Detect which cell encompasses the target text, then output its [X, Y] center coordinate. 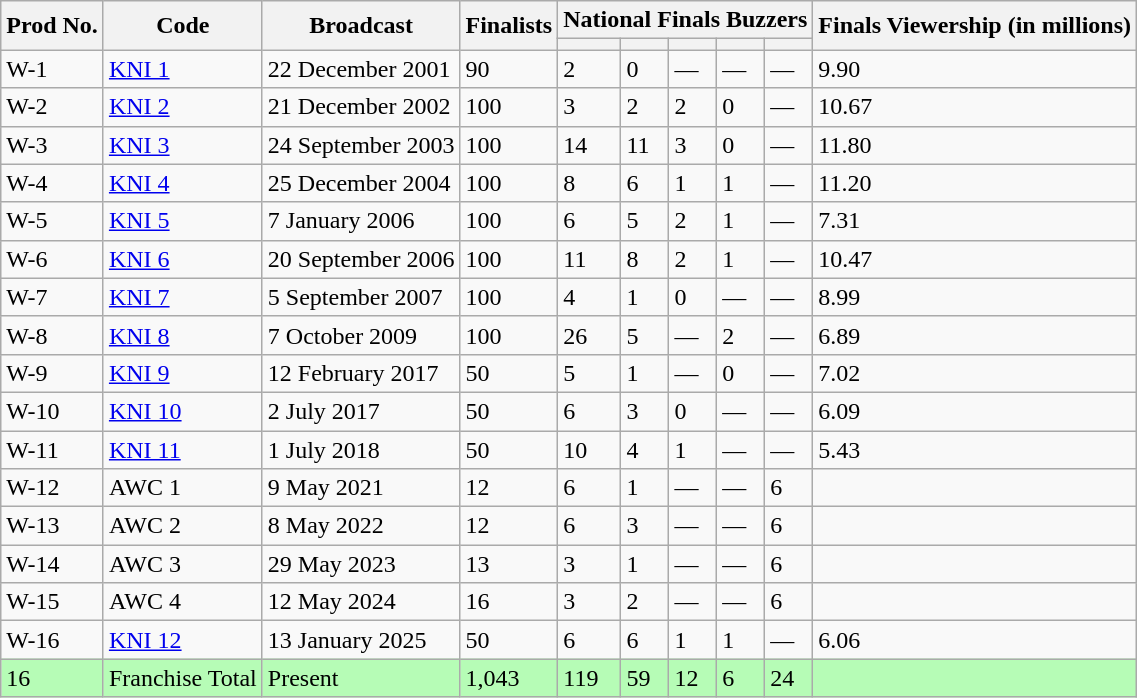
W-2 [52, 107]
22 December 2001 [361, 69]
KNI 8 [182, 335]
Franchise Total [182, 678]
25 December 2004 [361, 183]
W-16 [52, 640]
8 May 2022 [361, 526]
W-6 [52, 259]
10.67 [975, 107]
AWC 1 [182, 488]
W-9 [52, 373]
W-13 [52, 526]
Broadcast [361, 26]
59 [645, 678]
KNI 1 [182, 69]
W-7 [52, 297]
Prod No. [52, 26]
AWC 2 [182, 526]
2 July 2017 [361, 411]
29 May 2023 [361, 564]
6.06 [975, 640]
KNI 3 [182, 145]
1 July 2018 [361, 449]
W-1 [52, 69]
KNI 4 [182, 183]
Code [182, 26]
Present [361, 678]
13 [509, 564]
KNI 6 [182, 259]
7.02 [975, 373]
26 [590, 335]
W-11 [52, 449]
AWC 3 [182, 564]
7 October 2009 [361, 335]
KNI 12 [182, 640]
National Finals Buzzers [686, 20]
W-12 [52, 488]
12 February 2017 [361, 373]
8.99 [975, 297]
90 [509, 69]
KNI 10 [182, 411]
10 [590, 449]
6.89 [975, 335]
11.20 [975, 183]
7 January 2006 [361, 221]
KNI 2 [182, 107]
1,043 [509, 678]
W-15 [52, 602]
11.80 [975, 145]
24 September 2003 [361, 145]
10.47 [975, 259]
119 [590, 678]
5.43 [975, 449]
9 May 2021 [361, 488]
14 [590, 145]
Finals Viewership (in millions) [975, 26]
9.90 [975, 69]
13 January 2025 [361, 640]
20 September 2006 [361, 259]
W-14 [52, 564]
7.31 [975, 221]
W-3 [52, 145]
KNI 7 [182, 297]
6.09 [975, 411]
24 [789, 678]
21 December 2002 [361, 107]
W-8 [52, 335]
KNI 5 [182, 221]
12 May 2024 [361, 602]
KNI 11 [182, 449]
W-10 [52, 411]
W-5 [52, 221]
W-4 [52, 183]
5 September 2007 [361, 297]
AWC 4 [182, 602]
KNI 9 [182, 373]
Finalists [509, 26]
